Return (X, Y) of the center of cell containing provided text 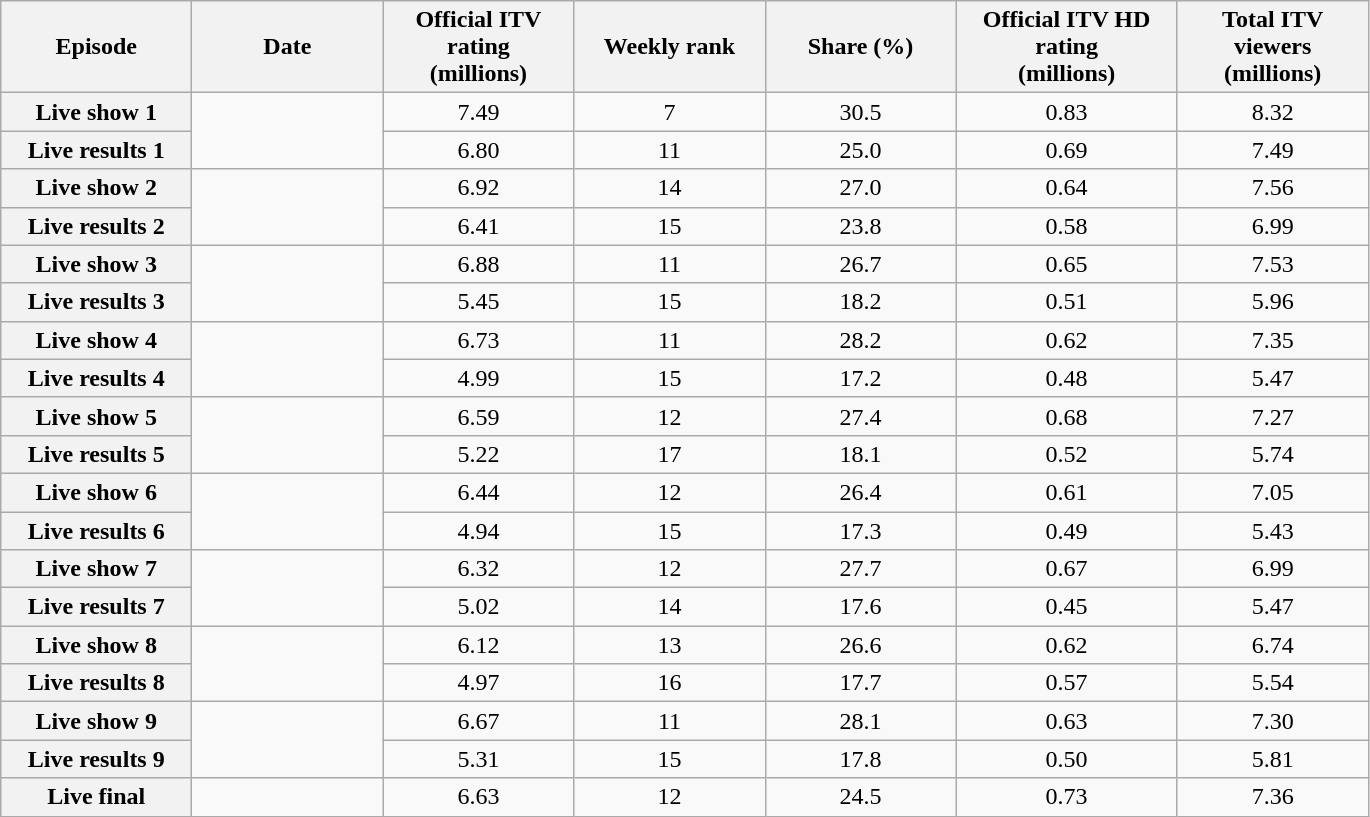
5.45 (478, 302)
16 (670, 683)
Live show 2 (96, 188)
Date (288, 47)
24.5 (860, 797)
7.36 (1272, 797)
17.3 (860, 531)
7.30 (1272, 721)
26.7 (860, 264)
Live results 1 (96, 150)
0.63 (1066, 721)
18.2 (860, 302)
Live final (96, 797)
17.2 (860, 378)
7.56 (1272, 188)
5.43 (1272, 531)
5.96 (1272, 302)
0.50 (1066, 759)
Live results 3 (96, 302)
0.57 (1066, 683)
5.31 (478, 759)
27.7 (860, 569)
7.53 (1272, 264)
8.32 (1272, 112)
0.65 (1066, 264)
5.74 (1272, 454)
6.80 (478, 150)
6.63 (478, 797)
0.48 (1066, 378)
6.73 (478, 340)
Weekly rank (670, 47)
Live results 9 (96, 759)
28.1 (860, 721)
23.8 (860, 226)
0.69 (1066, 150)
0.52 (1066, 454)
27.0 (860, 188)
26.4 (860, 492)
Live results 2 (96, 226)
0.45 (1066, 607)
6.92 (478, 188)
Live show 4 (96, 340)
Live show 6 (96, 492)
26.6 (860, 645)
Share (%) (860, 47)
27.4 (860, 416)
0.61 (1066, 492)
0.49 (1066, 531)
17.8 (860, 759)
Live results 6 (96, 531)
Live results 8 (96, 683)
0.64 (1066, 188)
0.83 (1066, 112)
6.88 (478, 264)
Live show 3 (96, 264)
7.35 (1272, 340)
6.44 (478, 492)
6.67 (478, 721)
7.27 (1272, 416)
Total ITV viewers(millions) (1272, 47)
17.7 (860, 683)
5.22 (478, 454)
18.1 (860, 454)
Live results 7 (96, 607)
13 (670, 645)
Live show 5 (96, 416)
5.02 (478, 607)
Live show 1 (96, 112)
6.32 (478, 569)
0.68 (1066, 416)
7 (670, 112)
0.58 (1066, 226)
Live results 5 (96, 454)
4.94 (478, 531)
Official ITV rating(millions) (478, 47)
6.74 (1272, 645)
7.05 (1272, 492)
Episode (96, 47)
Live results 4 (96, 378)
0.51 (1066, 302)
0.67 (1066, 569)
6.59 (478, 416)
Live show 8 (96, 645)
17.6 (860, 607)
6.41 (478, 226)
4.99 (478, 378)
Live show 9 (96, 721)
25.0 (860, 150)
30.5 (860, 112)
4.97 (478, 683)
17 (670, 454)
6.12 (478, 645)
5.81 (1272, 759)
Live show 7 (96, 569)
Official ITV HD rating(millions) (1066, 47)
5.54 (1272, 683)
28.2 (860, 340)
0.73 (1066, 797)
